Pinpoint the cell where the given text exists, returning its (X, Y) midpoint coordinate. 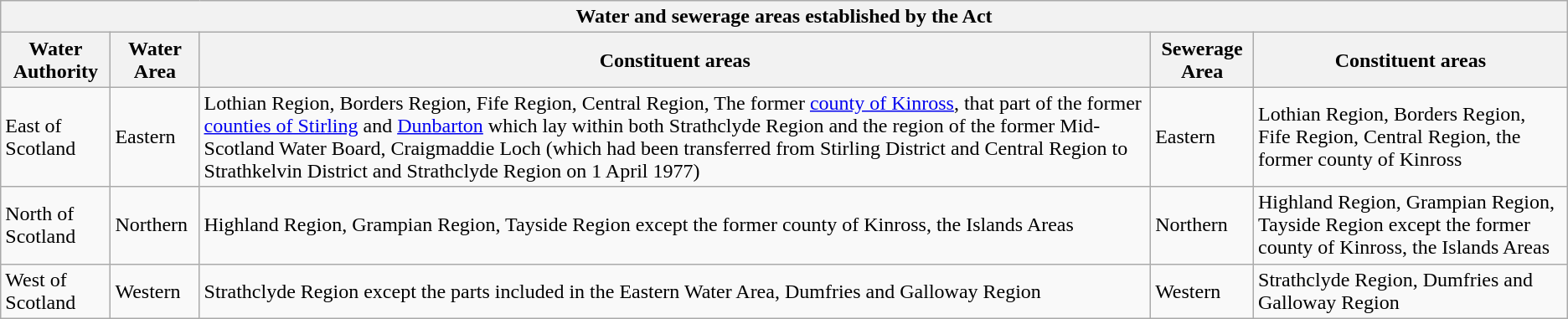
Strathclyde Region, Dumfries and Galloway Region (1411, 291)
Strathclyde Region except the parts included in the Eastern Water Area, Dumfries and Galloway Region (675, 291)
Water Area (155, 60)
Lothian Region, Borders Region, Fife Region, Central Region, the former county of Kinross (1411, 137)
West of Scotland (55, 291)
Water Authority (55, 60)
East of Scotland (55, 137)
Sewerage Area (1203, 60)
Water and sewerage areas established by the Act (784, 17)
North of Scotland (55, 225)
